Locate the cell with the specified text and output its [x, y] center coordinate. 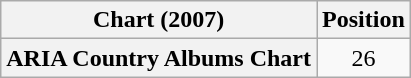
ARIA Country Albums Chart [159, 58]
Position [364, 20]
26 [364, 58]
Chart (2007) [159, 20]
